Output the [X, Y] coordinate of the center of the cell containing the given text.  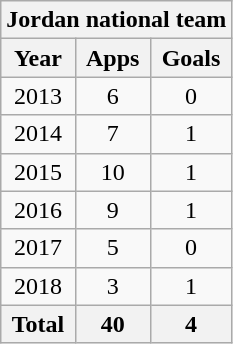
40 [112, 324]
2017 [38, 248]
4 [191, 324]
10 [112, 172]
2013 [38, 96]
Total [38, 324]
Year [38, 58]
2018 [38, 286]
Apps [112, 58]
2015 [38, 172]
Jordan national team [116, 20]
Goals [191, 58]
3 [112, 286]
9 [112, 210]
2016 [38, 210]
5 [112, 248]
6 [112, 96]
7 [112, 134]
2014 [38, 134]
